Return the (x, y) coordinate for the center point of the cell that contains the specified text.  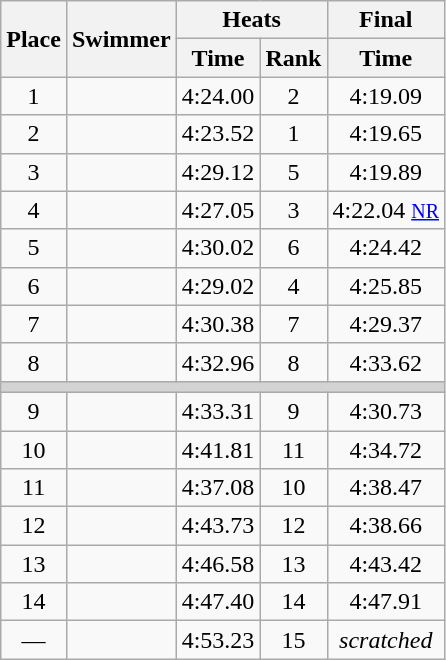
4:43.42 (386, 564)
4:24.00 (218, 96)
Swimmer (121, 39)
Rank (294, 58)
4:29.12 (218, 172)
4:53.23 (218, 640)
Final (386, 20)
4:47.40 (218, 602)
4:46.58 (218, 564)
4:43.73 (218, 526)
4:38.66 (386, 526)
Place (34, 39)
4:34.72 (386, 449)
4:25.85 (386, 286)
4:22.04 NR (386, 210)
4:30.38 (218, 324)
4:19.89 (386, 172)
4:23.52 (218, 134)
4:33.31 (218, 411)
4:27.05 (218, 210)
scratched (386, 640)
Heats (252, 20)
4:29.37 (386, 324)
4:29.02 (218, 286)
4:30.73 (386, 411)
15 (294, 640)
4:24.42 (386, 248)
4:38.47 (386, 488)
4:33.62 (386, 362)
4:37.08 (218, 488)
4:30.02 (218, 248)
4:41.81 (218, 449)
— (34, 640)
4:47.91 (386, 602)
4:19.65 (386, 134)
4:32.96 (218, 362)
4:19.09 (386, 96)
